Return (x, y) of the center of cell containing provided text 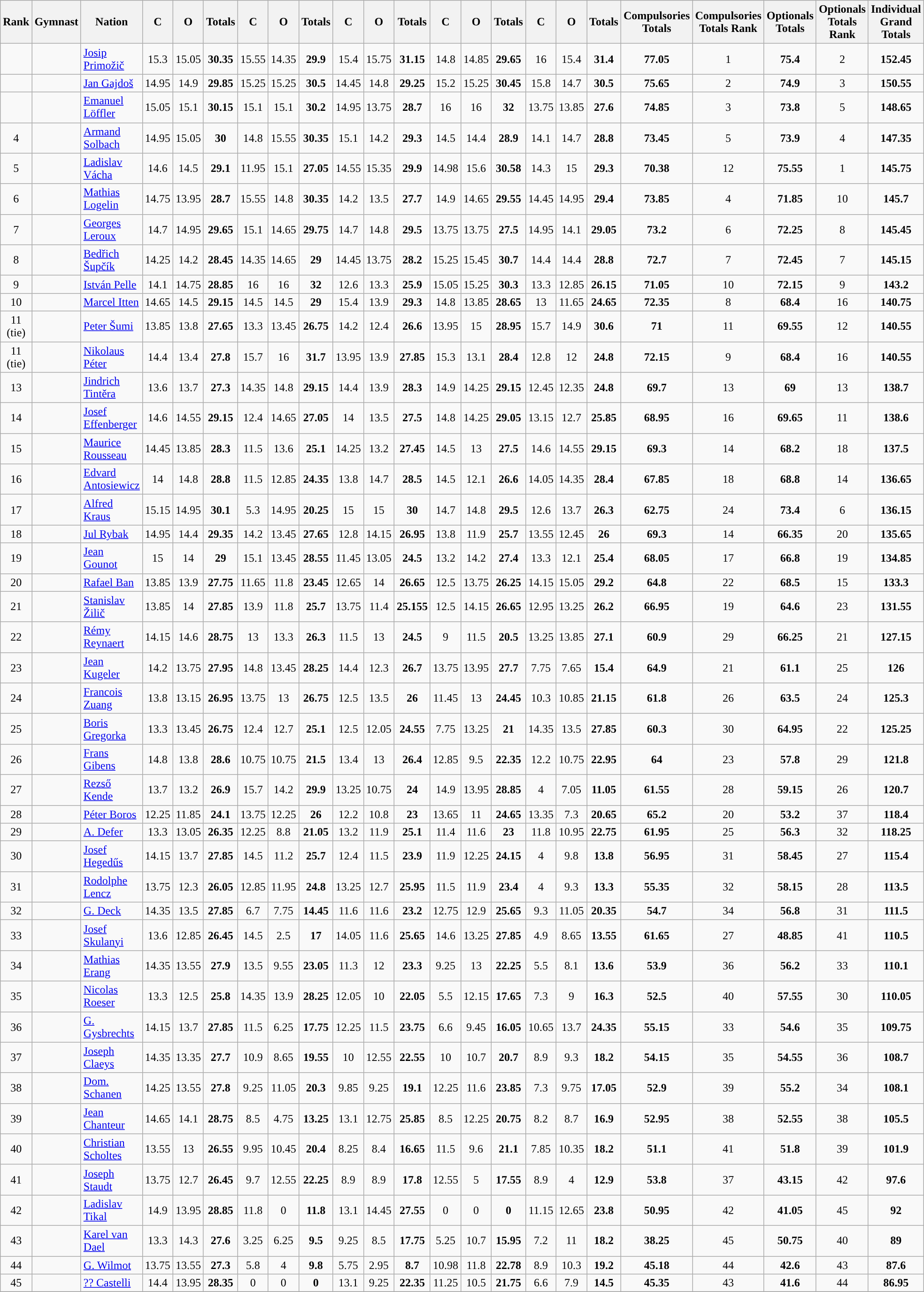
Dom. Schanen (112, 1088)
72.35 (656, 302)
45.35 (656, 1283)
54.6 (790, 1027)
10.9 (253, 1058)
13.65 (445, 814)
12.15 (476, 997)
75.4 (790, 59)
59.15 (790, 790)
66.95 (656, 607)
17.65 (509, 997)
26.05 (221, 887)
28.2 (412, 260)
23.9 (412, 857)
68.95 (656, 418)
145.7 (896, 199)
54.15 (656, 1058)
15.15 (158, 510)
63.5 (790, 698)
28.45 (221, 260)
30.3 (509, 284)
9.85 (348, 1088)
Joseph Claeys (112, 1058)
28.35 (221, 1283)
56.2 (790, 966)
23.2 (412, 911)
29.85 (221, 83)
31.7 (316, 357)
24.55 (412, 729)
61.8 (656, 698)
15.6 (476, 168)
29.2 (604, 582)
110.1 (896, 966)
43.15 (790, 1180)
Josef Hegedűs (112, 857)
17.05 (604, 1088)
24.1 (221, 814)
Ladislav Vácha (112, 168)
19.1 (412, 1088)
Christian Scholtes (112, 1149)
57.55 (790, 997)
26.35 (221, 832)
145.15 (896, 260)
28.9 (509, 138)
10.98 (445, 1265)
20.35 (604, 911)
64 (656, 759)
27.4 (509, 558)
26.25 (509, 582)
97.6 (896, 1180)
77.05 (656, 59)
14.85 (476, 59)
10.95 (572, 832)
148.65 (896, 107)
27.55 (412, 1210)
42.6 (790, 1265)
28.6 (221, 759)
17.8 (412, 1180)
68.05 (656, 558)
150.55 (896, 83)
118.4 (896, 814)
55.2 (790, 1088)
70.38 (656, 168)
23.4 (509, 887)
118.25 (896, 832)
Mathias Erang (112, 966)
29.25 (412, 83)
134.85 (896, 558)
Peter Šumi (112, 326)
20.25 (316, 510)
20.75 (509, 1119)
28.5 (412, 479)
Bedřich Šupčík (112, 260)
66.8 (790, 558)
Jean Kugeler (112, 668)
11.15 (541, 1210)
12.35 (572, 388)
101.9 (896, 1149)
72.7 (656, 260)
24.45 (509, 698)
5.3 (253, 510)
10.45 (284, 1149)
109.75 (896, 1027)
Alfred Kraus (112, 510)
26.55 (221, 1149)
27.45 (412, 449)
60.9 (656, 637)
52.5 (656, 997)
74.85 (656, 107)
61.1 (790, 668)
64.8 (656, 582)
29.55 (509, 199)
68.2 (790, 449)
21.5 (316, 759)
66.25 (790, 637)
A. Defer (112, 832)
131.55 (896, 607)
15.35 (378, 168)
2.95 (378, 1265)
71.05 (656, 284)
121.8 (896, 759)
Jean Gounot (112, 558)
5.75 (348, 1265)
28.65 (509, 302)
92 (896, 1210)
68.8 (790, 479)
89 (896, 1241)
110.5 (896, 936)
Maurice Rousseau (112, 449)
10.35 (572, 1149)
3.25 (253, 1241)
Marcel Itten (112, 302)
140.75 (896, 302)
147.35 (896, 138)
125.25 (896, 729)
22.75 (604, 832)
23.85 (509, 1088)
20.4 (316, 1149)
15.8 (541, 83)
61.55 (656, 790)
73.4 (790, 510)
111.5 (896, 911)
30.15 (221, 107)
25.4 (604, 558)
71.85 (790, 199)
110.05 (896, 997)
126 (896, 668)
19.55 (316, 1058)
Rémy Reynaert (112, 637)
Nikolaus Péter (112, 357)
38.25 (656, 1241)
30.45 (509, 83)
75.55 (790, 168)
56.8 (790, 911)
27.95 (221, 668)
Josef Skulanyi (112, 936)
120.7 (896, 790)
7.05 (572, 790)
?? Castelli (112, 1283)
8.1 (572, 966)
8.4 (378, 1149)
69.65 (790, 418)
54.7 (656, 911)
58.45 (790, 857)
64.9 (656, 668)
Gymnast (56, 22)
9.55 (284, 966)
Edvard Antosiewicz (112, 479)
20.7 (509, 1058)
20.5 (509, 637)
72.45 (790, 260)
4.9 (541, 936)
51.8 (790, 1149)
10.65 (541, 1027)
Jean Chanteur (112, 1119)
87.6 (896, 1265)
57.8 (790, 759)
113.5 (896, 887)
7.9 (572, 1283)
Josef Effenberger (112, 418)
Nicolas Roeser (112, 997)
53.9 (656, 966)
48.85 (790, 936)
145.75 (896, 168)
58.15 (790, 887)
23.75 (412, 1027)
26.2 (604, 607)
10.5 (476, 1283)
52.95 (656, 1119)
8.25 (348, 1149)
9.45 (476, 1027)
Jan Gajdoš (112, 83)
53.8 (656, 1180)
15.75 (378, 59)
26.9 (221, 790)
108.1 (896, 1088)
11.25 (445, 1283)
115.4 (896, 857)
136.65 (896, 479)
137.5 (896, 449)
41.6 (790, 1283)
45.18 (656, 1265)
23.8 (604, 1210)
55.15 (656, 1027)
30.2 (316, 107)
29.75 (316, 229)
Ladislav Tikal (112, 1210)
Josip Primožič (112, 59)
15.95 (509, 1241)
8.2 (541, 1119)
7.65 (572, 668)
64.6 (790, 607)
István Pelle (112, 284)
16.9 (604, 1119)
8.8 (284, 832)
28.95 (509, 326)
20.3 (316, 1088)
152.45 (896, 59)
G. Deck (112, 911)
Karel van Dael (112, 1241)
52.9 (656, 1088)
60.3 (656, 729)
11.85 (188, 814)
16.05 (509, 1027)
73.85 (656, 199)
29.4 (604, 199)
62.75 (656, 510)
23.3 (412, 966)
Boris Gregorka (112, 729)
69.55 (790, 326)
Individual Grand Totals (896, 22)
133.3 (896, 582)
Armand Solbach (112, 138)
56.95 (656, 857)
27.9 (221, 966)
Mathias Logelin (112, 199)
11.2 (284, 857)
Jindrich Tintěra (112, 388)
143.2 (896, 284)
108.7 (896, 1058)
138.7 (896, 388)
73.45 (656, 138)
31.4 (604, 59)
10.8 (378, 814)
68.5 (790, 582)
30.1 (221, 510)
24.15 (509, 857)
25.8 (221, 997)
26.4 (412, 759)
21.15 (604, 698)
21.05 (316, 832)
14.98 (445, 168)
10.85 (572, 698)
Rank (16, 22)
73.2 (656, 229)
145.45 (896, 229)
16.65 (412, 1149)
G. Wilmot (112, 1265)
21.1 (509, 1149)
Optionals Totals (790, 22)
Rafael Ban (112, 582)
25.95 (412, 887)
55.35 (656, 887)
41.05 (790, 1210)
52.55 (790, 1119)
30.6 (604, 326)
2.5 (284, 936)
16.3 (604, 997)
6.7 (253, 911)
Francois Zuang (112, 698)
64.95 (790, 729)
22.05 (412, 997)
73.9 (790, 138)
27.1 (604, 637)
136.15 (896, 510)
73.8 (790, 107)
127.15 (896, 637)
12.95 (541, 607)
53.2 (790, 814)
25.9 (412, 284)
Rodolphe Lencz (112, 887)
50.95 (656, 1210)
28.55 (316, 558)
9.95 (253, 1149)
15.45 (476, 260)
51.1 (656, 1149)
22.55 (412, 1058)
Jul Rybak (112, 534)
Péter Boros (112, 814)
11.3 (348, 966)
22.78 (509, 1265)
29.1 (221, 168)
69.7 (656, 388)
22.95 (604, 759)
135.65 (896, 534)
7.85 (541, 1149)
31.15 (412, 59)
67.85 (656, 479)
Nation (112, 22)
72.25 (790, 229)
61.65 (656, 936)
26.7 (412, 668)
G. Gysbrechts (112, 1027)
7.2 (541, 1241)
138.6 (896, 418)
75.65 (656, 83)
30.58 (509, 168)
Joseph Staudt (112, 1180)
4.75 (284, 1119)
Optionals Totals Rank (842, 22)
19.2 (604, 1265)
65.2 (656, 814)
20.65 (604, 814)
15.2 (445, 83)
9.75 (572, 1088)
Rezső Kende (112, 790)
21.75 (509, 1283)
50.75 (790, 1241)
Frans Gibens (112, 759)
105.5 (896, 1119)
Compulsories Totals Rank (728, 22)
Stanislav Žilič (112, 607)
9.7 (253, 1180)
86.95 (896, 1283)
17.55 (509, 1180)
Emanuel Löffler (112, 107)
61.95 (656, 832)
29.35 (221, 534)
Compulsories Totals (656, 22)
26.15 (604, 284)
74.9 (790, 83)
54.55 (790, 1058)
66.35 (790, 534)
23.05 (316, 966)
71 (656, 326)
69 (790, 388)
30.7 (509, 260)
Georges Leroux (112, 229)
125.3 (896, 698)
56.3 (790, 832)
9.6 (476, 1149)
5.25 (445, 1241)
25.155 (412, 607)
23.45 (316, 582)
5.8 (253, 1265)
27.75 (221, 582)
